Capture the cell that displays the provided text and extract its (X, Y) central coordinate. 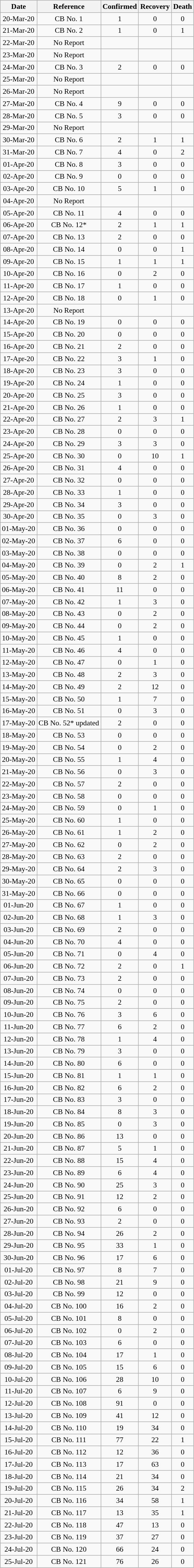
01-Jul-20 (18, 1270)
02-May-20 (18, 541)
27-May-20 (18, 845)
06-Apr-20 (18, 225)
10-Apr-20 (18, 274)
63 (155, 1464)
16-Jul-20 (18, 1452)
CB No. 120 (69, 1550)
27-Apr-20 (18, 480)
CB No. 96 (69, 1258)
20-Jun-20 (18, 1136)
25-Apr-20 (18, 456)
05-Apr-20 (18, 213)
CB No. 31 (69, 468)
01-May-20 (18, 529)
CB No. 41 (69, 590)
CB No. 66 (69, 893)
66 (120, 1550)
24-May-20 (18, 808)
11-Apr-20 (18, 286)
03-Apr-20 (18, 189)
CB No. 118 (69, 1525)
CB No. 121 (69, 1562)
07-May-20 (18, 602)
24-Apr-20 (18, 444)
27 (155, 1537)
13-Jun-20 (18, 1051)
09-May-20 (18, 626)
CB No. 86 (69, 1136)
CB No. 81 (69, 1076)
CB No. 84 (69, 1112)
CB No. 54 (69, 748)
11 (120, 590)
CB No. 82 (69, 1088)
24-Jun-20 (18, 1185)
14-Jul-20 (18, 1428)
18-Jun-20 (18, 1112)
25-Jun-20 (18, 1197)
CB No. 23 (69, 371)
04-Jul-20 (18, 1306)
CB No. 78 (69, 1039)
CB No. 56 (69, 772)
CB No. 107 (69, 1391)
14-May-20 (18, 687)
CB No. 77 (69, 1027)
CB No. 93 (69, 1222)
CB No. 114 (69, 1477)
27-Mar-20 (18, 104)
CB No. 103 (69, 1343)
22-Mar-20 (18, 43)
30-Jun-20 (18, 1258)
35 (155, 1513)
31-May-20 (18, 893)
CB No. 89 (69, 1173)
02-Apr-20 (18, 177)
20-May-20 (18, 760)
26-May-20 (18, 833)
09-Apr-20 (18, 262)
CB No. 65 (69, 881)
CB No. 55 (69, 760)
CB No. 119 (69, 1537)
CB No. 80 (69, 1064)
CB No. 73 (69, 978)
28 (120, 1379)
07-Apr-20 (18, 237)
CB No. 44 (69, 626)
09-Jun-20 (18, 1003)
28-Jun-20 (18, 1233)
17-May-20 (18, 723)
05-Jun-20 (18, 954)
CB No. 112 (69, 1452)
CB No. 46 (69, 650)
30-Apr-20 (18, 517)
18-Jul-20 (18, 1477)
18-May-20 (18, 736)
26-Mar-20 (18, 92)
19-Jul-20 (18, 1489)
CB No. 60 (69, 820)
19-May-20 (18, 748)
14-Apr-20 (18, 322)
26-Apr-20 (18, 468)
CB No. 6 (69, 140)
12-May-20 (18, 663)
16 (120, 1306)
01-Jun-20 (18, 905)
CB No. 14 (69, 250)
12-Apr-20 (18, 298)
CB No. 30 (69, 456)
16-May-20 (18, 711)
CB No. 67 (69, 905)
CB No. 43 (69, 614)
CB No. 72 (69, 966)
CB No. 42 (69, 602)
17-Jul-20 (18, 1464)
08-Jul-20 (18, 1355)
CB No. 17 (69, 286)
12-Jun-20 (18, 1039)
CB No. 88 (69, 1161)
CB No. 64 (69, 869)
CB No. 104 (69, 1355)
CB No. 92 (69, 1209)
05-Jul-20 (18, 1319)
11-Jun-20 (18, 1027)
CB No. 111 (69, 1440)
24-Jul-20 (18, 1550)
24-Mar-20 (18, 67)
58 (155, 1501)
CB No. 94 (69, 1233)
08-Apr-20 (18, 250)
CB No. 16 (69, 274)
25 (120, 1185)
CB No. 71 (69, 954)
CB No. 97 (69, 1270)
29-Mar-20 (18, 128)
CB No. 91 (69, 1197)
17-Apr-20 (18, 359)
23-Mar-20 (18, 55)
16-Apr-20 (18, 347)
CB No. 18 (69, 298)
CB No. 49 (69, 687)
CB No. 19 (69, 322)
10-Jul-20 (18, 1379)
21-Jun-20 (18, 1149)
30-Mar-20 (18, 140)
CB No. 38 (69, 553)
02-Jun-20 (18, 918)
CB No. 28 (69, 432)
CB No. 100 (69, 1306)
CB No. 85 (69, 1124)
21-Apr-20 (18, 408)
CB No. 1 (69, 19)
10-Jun-20 (18, 1015)
33 (120, 1246)
19-Jun-20 (18, 1124)
CB No. 87 (69, 1149)
CB No. 9 (69, 177)
08-Jun-20 (18, 991)
CB No. 45 (69, 638)
15-May-20 (18, 699)
CB No. 4 (69, 104)
22-Apr-20 (18, 419)
Death (183, 6)
CB No. 29 (69, 444)
16-Jun-20 (18, 1088)
CB No. 21 (69, 347)
21-Mar-20 (18, 31)
04-May-20 (18, 565)
CB No. 15 (69, 262)
25-Mar-20 (18, 79)
CB No. 101 (69, 1319)
20-Mar-20 (18, 19)
76 (120, 1562)
CB No. 51 (69, 711)
05-May-20 (18, 578)
CB No. 53 (69, 736)
23-Jun-20 (18, 1173)
Reference (69, 6)
07-Jun-20 (18, 978)
CB No. 50 (69, 699)
CB No. 10 (69, 189)
11-Jul-20 (18, 1391)
CB No. 22 (69, 359)
CB No. 108 (69, 1404)
15-Jul-20 (18, 1440)
19 (120, 1428)
20-Jul-20 (18, 1501)
CB No. 12* (69, 225)
22 (155, 1440)
02-Jul-20 (18, 1282)
CB No. 68 (69, 918)
CB No. 5 (69, 116)
CB No. 32 (69, 480)
27-Jun-20 (18, 1222)
04-Apr-20 (18, 201)
CB No. 2 (69, 31)
91 (120, 1404)
01-Apr-20 (18, 164)
CB No. 102 (69, 1331)
CB No. 3 (69, 67)
15-Apr-20 (18, 335)
06-May-20 (18, 590)
CB No. 37 (69, 541)
CB No. 70 (69, 942)
12-Jul-20 (18, 1404)
19-Apr-20 (18, 383)
36 (155, 1452)
09-Jul-20 (18, 1367)
CB No. 83 (69, 1100)
CB No. 7 (69, 152)
24 (155, 1550)
20-Apr-20 (18, 395)
CB No. 34 (69, 505)
CB No. 39 (69, 565)
CB No. 99 (69, 1294)
CB No. 117 (69, 1513)
25-Jul-20 (18, 1562)
41 (120, 1416)
CB No. 69 (69, 930)
CB No. 115 (69, 1489)
CB No. 75 (69, 1003)
10-May-20 (18, 638)
29-May-20 (18, 869)
Date (18, 6)
CB No. 13 (69, 237)
CB No. 25 (69, 395)
Recovery (155, 6)
CB No. 35 (69, 517)
CB No. 20 (69, 335)
CB No. 8 (69, 164)
CB No. 105 (69, 1367)
29-Apr-20 (18, 505)
CB No. 74 (69, 991)
CB No. 116 (69, 1501)
CB No. 47 (69, 663)
CB No. 59 (69, 808)
CB No. 76 (69, 1015)
31-Mar-20 (18, 152)
28-May-20 (18, 857)
CB No. 63 (69, 857)
CB No. 27 (69, 419)
03-Jul-20 (18, 1294)
23-May-20 (18, 796)
06-Jul-20 (18, 1331)
Confirmed (120, 6)
22-May-20 (18, 784)
CB No. 90 (69, 1185)
CB No. 40 (69, 578)
47 (120, 1525)
23-Apr-20 (18, 432)
CB No. 61 (69, 833)
17-Jun-20 (18, 1100)
30-May-20 (18, 881)
14-Jun-20 (18, 1064)
CB No. 36 (69, 529)
03-May-20 (18, 553)
CB No. 58 (69, 796)
15-Jun-20 (18, 1076)
CB No. 98 (69, 1282)
CB No. 26 (69, 408)
04-Jun-20 (18, 942)
28-Mar-20 (18, 116)
26-Jun-20 (18, 1209)
13-Jul-20 (18, 1416)
08-May-20 (18, 614)
22-Jul-20 (18, 1525)
37 (120, 1537)
CB No. 95 (69, 1246)
CB No. 109 (69, 1416)
77 (120, 1440)
07-Jul-20 (18, 1343)
06-Jun-20 (18, 966)
11-May-20 (18, 650)
21-May-20 (18, 772)
CB No. 33 (69, 492)
CB No. 113 (69, 1464)
23-Jul-20 (18, 1537)
13-May-20 (18, 675)
29-Jun-20 (18, 1246)
03-Jun-20 (18, 930)
18-Apr-20 (18, 371)
CB No. 106 (69, 1379)
CB No. 110 (69, 1428)
CB No. 24 (69, 383)
22-Jun-20 (18, 1161)
21-Jul-20 (18, 1513)
CB No. 52* updated (69, 723)
CB No. 62 (69, 845)
CB No. 11 (69, 213)
28-Apr-20 (18, 492)
CB No. 57 (69, 784)
CB No. 79 (69, 1051)
CB No. 48 (69, 675)
13-Apr-20 (18, 310)
25-May-20 (18, 820)
